Find where the given text appears and provide that cell's center as [x, y] coordinate. 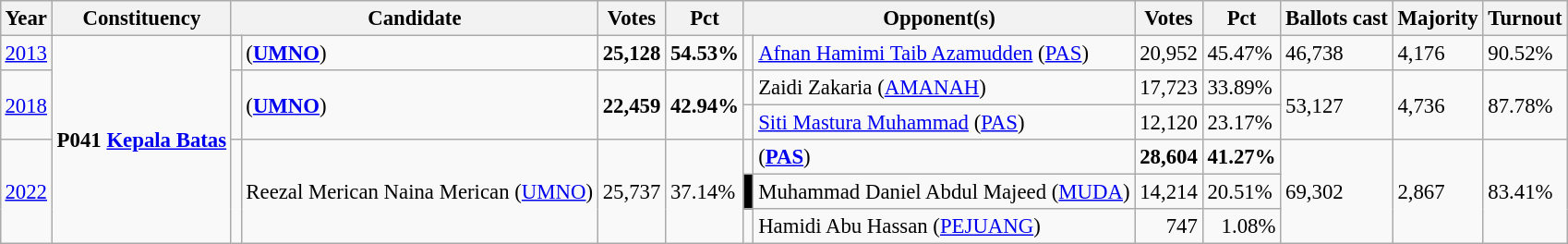
Opponent(s) [939, 18]
Turnout [1526, 18]
25,128 [632, 53]
22,459 [632, 105]
Siti Mastura Muhammad (PAS) [944, 123]
54.53% [706, 53]
Constituency [141, 18]
87.78% [1526, 105]
2022 [26, 192]
45.47% [1241, 53]
4,736 [1438, 105]
Ballots cast [1337, 18]
12,120 [1169, 123]
17,723 [1169, 88]
46,738 [1337, 53]
Candidate [414, 18]
20.51% [1241, 192]
25,737 [632, 192]
P041 Kepala Batas [141, 140]
2013 [26, 53]
2,867 [1438, 192]
69,302 [1337, 192]
1.08% [1241, 226]
37.14% [706, 192]
42.94% [706, 105]
Hamidi Abu Hassan (PEJUANG) [944, 226]
14,214 [1169, 192]
33.89% [1241, 88]
28,604 [1169, 157]
Reezal Merican Naina Merican (UMNO) [419, 192]
Zaidi Zakaria (AMANAH) [944, 88]
Afnan Hamimi Taib Azamudden (PAS) [944, 53]
Majority [1438, 18]
83.41% [1526, 192]
(PAS) [944, 157]
747 [1169, 226]
90.52% [1526, 53]
2018 [26, 105]
4,176 [1438, 53]
20,952 [1169, 53]
Muhammad Daniel Abdul Majeed (MUDA) [944, 192]
53,127 [1337, 105]
23.17% [1241, 123]
41.27% [1241, 157]
Year [26, 18]
